Scan for the cell matching the given text and deliver its (X, Y) coordinate at center. 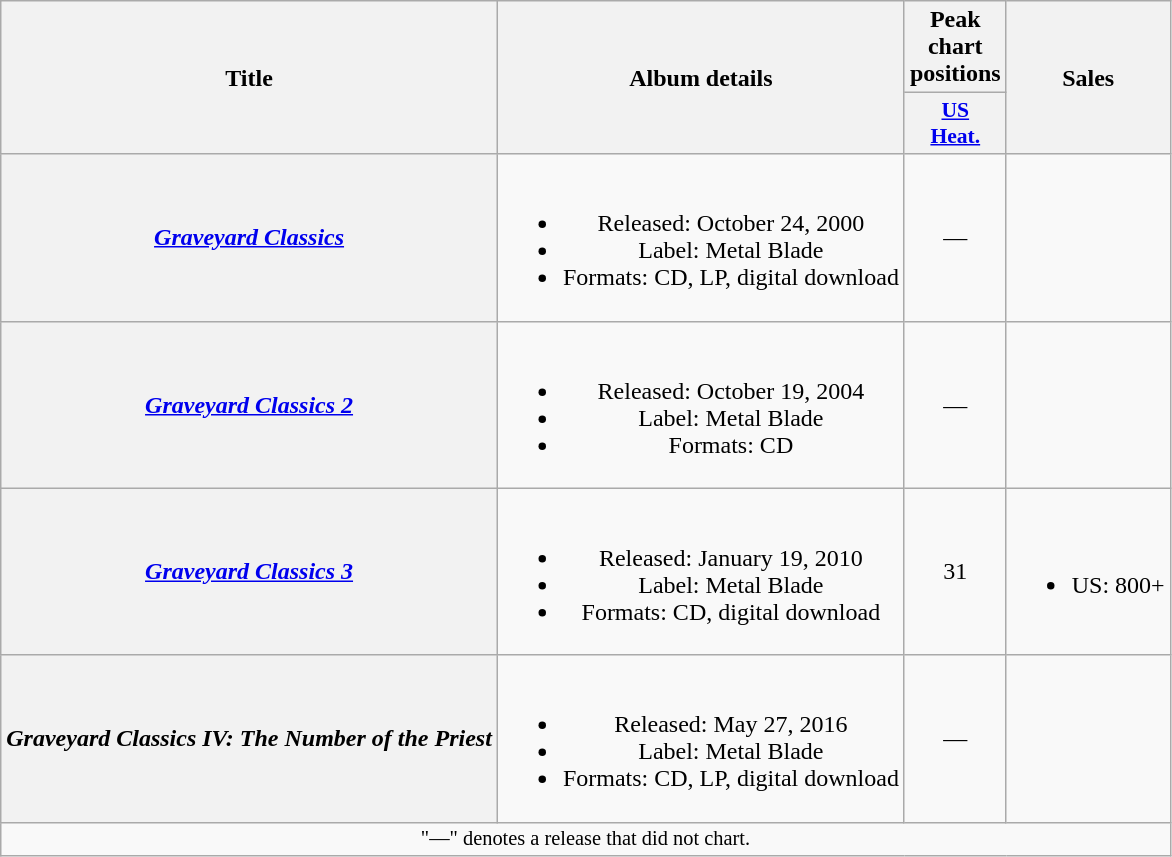
31 (955, 572)
"—" denotes a release that did not chart. (586, 839)
US: 800+ (1088, 572)
Graveyard Classics (250, 238)
Album details (700, 78)
Sales (1088, 78)
Graveyard Classics 3 (250, 572)
Released: January 19, 2010Label: Metal BladeFormats: CD, digital download (700, 572)
USHeat. (955, 124)
Released: May 27, 2016Label: Metal BladeFormats: CD, LP, digital download (700, 738)
Released: October 24, 2000Label: Metal BladeFormats: CD, LP, digital download (700, 238)
Title (250, 78)
Released: October 19, 2004Label: Metal BladeFormats: CD (700, 404)
Graveyard Classics IV: The Number of the Priest (250, 738)
Graveyard Classics 2 (250, 404)
Peak chart positions (955, 47)
